Provide the (x, y) coordinate of the cell's center where the given text is located.  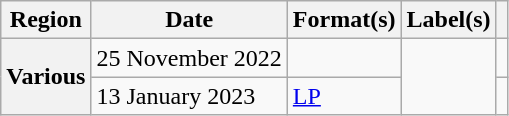
Format(s) (344, 20)
Label(s) (448, 20)
25 November 2022 (189, 58)
13 January 2023 (189, 96)
LP (344, 96)
Region (46, 20)
Various (46, 77)
Date (189, 20)
